Capture the cell that displays the provided text and extract its (X, Y) central coordinate. 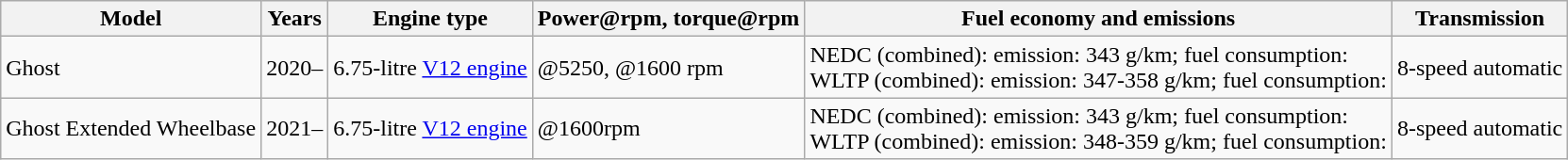
NEDC (combined): emission: 343 g/km; fuel consumption: WLTP (combined): emission: 348-359 g/km; fuel consumption: (1098, 128)
Transmission (1479, 19)
Engine type (430, 19)
Ghost Extended Wheelbase (131, 128)
2020– (294, 68)
@1600rpm (668, 128)
2021– (294, 128)
NEDC (combined): emission: 343 g/km; fuel consumption: WLTP (combined): emission: 347-358 g/km; fuel consumption: (1098, 68)
@5250, @1600 rpm (668, 68)
Fuel economy and emissions (1098, 19)
Model (131, 19)
Ghost (131, 68)
Power@rpm, torque@rpm (668, 19)
Years (294, 19)
